Detect which cell encompasses the target text, then output its [x, y] center coordinate. 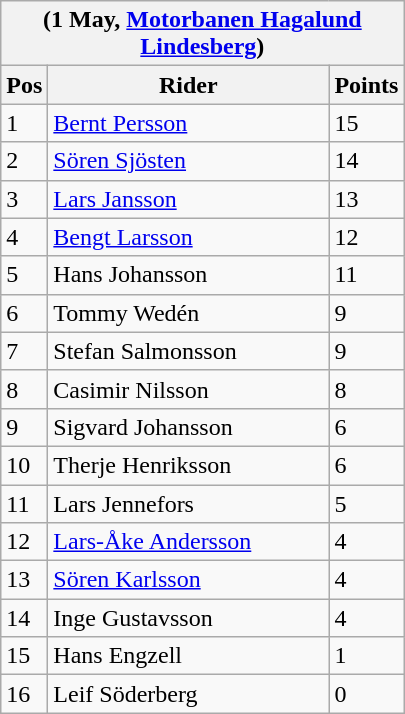
Lars Jansson [188, 199]
Points [366, 85]
Bernt Persson [188, 123]
Rider [188, 85]
3 [24, 199]
Lars-Åke Andersson [188, 542]
Therje Henriksson [188, 465]
Lars Jennefors [188, 503]
0 [366, 694]
Tommy Wedén [188, 313]
Sigvard Johansson [188, 427]
Stefan Salmonsson [188, 351]
7 [24, 351]
16 [24, 694]
2 [24, 161]
Inge Gustavsson [188, 618]
Sören Sjösten [188, 161]
Pos [24, 85]
Leif Söderberg [188, 694]
Hans Engzell [188, 656]
Bengt Larsson [188, 237]
Casimir Nilsson [188, 389]
10 [24, 465]
Hans Johansson [188, 275]
(1 May, Motorbanen HagalundLindesberg) [202, 34]
Sören Karlsson [188, 580]
